Pinpoint the cell where the given text exists, returning its (X, Y) midpoint coordinate. 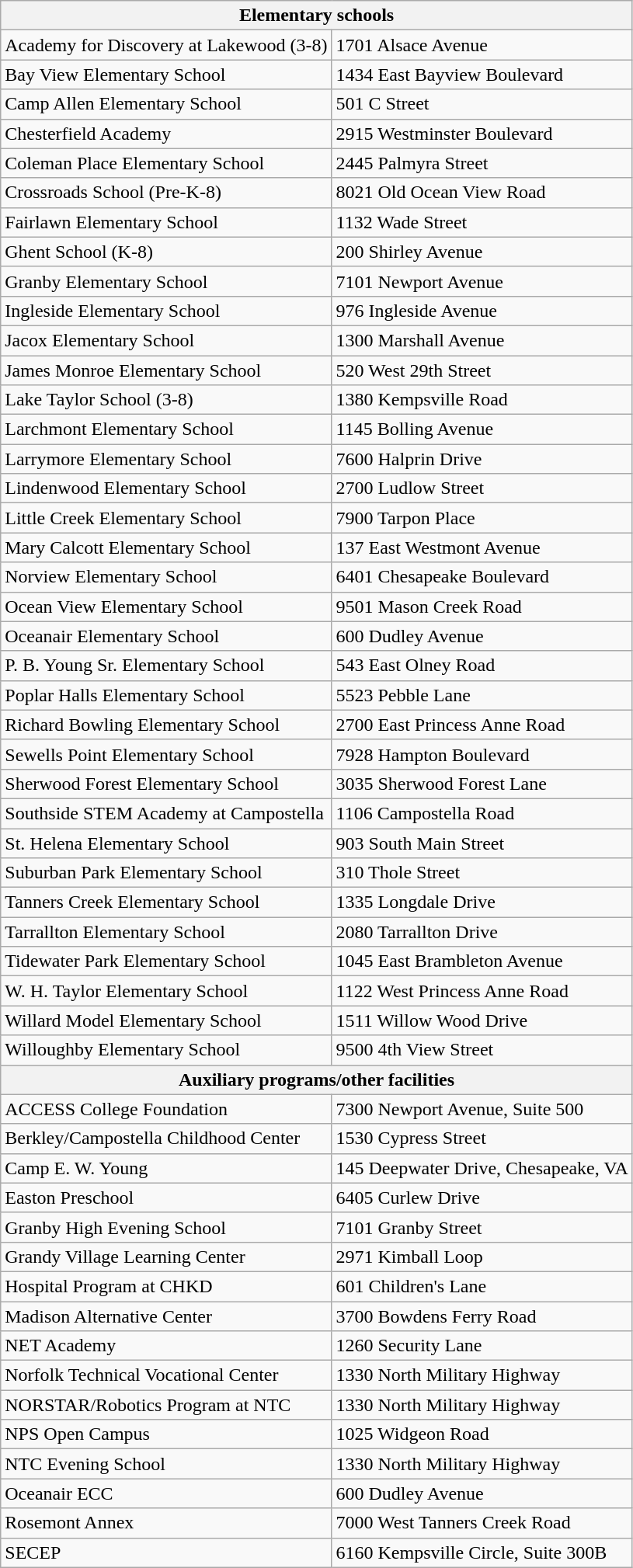
2700 East Princess Anne Road (482, 725)
1335 Longdale Drive (482, 902)
Larchmont Elementary School (166, 429)
6160 Kempsville Circle, Suite 300B (482, 1552)
9500 4th View Street (482, 1050)
543 East Olney Road (482, 666)
NORSTAR/Robotics Program at NTC (166, 1405)
7101 Granby Street (482, 1227)
Fairlawn Elementary School (166, 222)
1260 Security Lane (482, 1346)
Madison Alternative Center (166, 1316)
310 Thole Street (482, 873)
7900 Tarpon Place (482, 518)
Hospital Program at CHKD (166, 1286)
ACCESS College Foundation (166, 1109)
Southside STEM Academy at Campostella (166, 813)
NTC Evening School (166, 1464)
1025 Widgeon Road (482, 1434)
7300 Newport Avenue, Suite 500 (482, 1109)
3035 Sherwood Forest Lane (482, 784)
Chesterfield Academy (166, 134)
W. H. Taylor Elementary School (166, 991)
NPS Open Campus (166, 1434)
1380 Kempsville Road (482, 400)
7928 Hampton Boulevard (482, 754)
Sherwood Forest Elementary School (166, 784)
Poplar Halls Elementary School (166, 695)
Ingleside Elementary School (166, 311)
Berkley/Campostella Childhood Center (166, 1139)
Camp E. W. Young (166, 1168)
137 East Westmont Avenue (482, 548)
6401 Chesapeake Boulevard (482, 577)
Tanners Creek Elementary School (166, 902)
2700 Ludlow Street (482, 488)
Rosemont Annex (166, 1523)
2915 Westminster Boulevard (482, 134)
Bay View Elementary School (166, 75)
1300 Marshall Avenue (482, 340)
1132 Wade Street (482, 222)
Coleman Place Elementary School (166, 163)
1511 Willow Wood Drive (482, 1020)
Granby Elementary School (166, 281)
5523 Pebble Lane (482, 695)
Tidewater Park Elementary School (166, 961)
7101 Newport Avenue (482, 281)
Larrymore Elementary School (166, 459)
Tarrallton Elementary School (166, 932)
Norview Elementary School (166, 577)
Mary Calcott Elementary School (166, 548)
1045 East Brambleton Avenue (482, 961)
Auxiliary programs/other facilities (317, 1080)
Camp Allen Elementary School (166, 104)
Willoughby Elementary School (166, 1050)
Lake Taylor School (3-8) (166, 400)
Richard Bowling Elementary School (166, 725)
9501 Mason Creek Road (482, 607)
3700 Bowdens Ferry Road (482, 1316)
St. Helena Elementary School (166, 843)
976 Ingleside Avenue (482, 311)
2971 Kimball Loop (482, 1257)
7000 West Tanners Creek Road (482, 1523)
145 Deepwater Drive, Chesapeake, VA (482, 1168)
903 South Main Street (482, 843)
1530 Cypress Street (482, 1139)
1106 Campostella Road (482, 813)
1122 West Princess Anne Road (482, 991)
Norfolk Technical Vocational Center (166, 1375)
Easton Preschool (166, 1198)
1145 Bolling Avenue (482, 429)
520 West 29th Street (482, 370)
2445 Palmyra Street (482, 163)
200 Shirley Avenue (482, 252)
2080 Tarrallton Drive (482, 932)
Crossroads School (Pre-K-8) (166, 193)
1701 Alsace Avenue (482, 45)
Grandy Village Learning Center (166, 1257)
Ocean View Elementary School (166, 607)
Oceanair Elementary School (166, 636)
6405 Curlew Drive (482, 1198)
Oceanair ECC (166, 1493)
Lindenwood Elementary School (166, 488)
Ghent School (K-8) (166, 252)
Elementary schools (317, 16)
Little Creek Elementary School (166, 518)
NET Academy (166, 1346)
Willard Model Elementary School (166, 1020)
601 Children's Lane (482, 1286)
SECEP (166, 1552)
Academy for Discovery at Lakewood (3-8) (166, 45)
1434 East Bayview Boulevard (482, 75)
Granby High Evening School (166, 1227)
P. B. Young Sr. Elementary School (166, 666)
7600 Halprin Drive (482, 459)
Suburban Park Elementary School (166, 873)
501 C Street (482, 104)
Sewells Point Elementary School (166, 754)
James Monroe Elementary School (166, 370)
8021 Old Ocean View Road (482, 193)
Jacox Elementary School (166, 340)
